Determine the [x, y] coordinate at the center of the cell enclosing the given text.  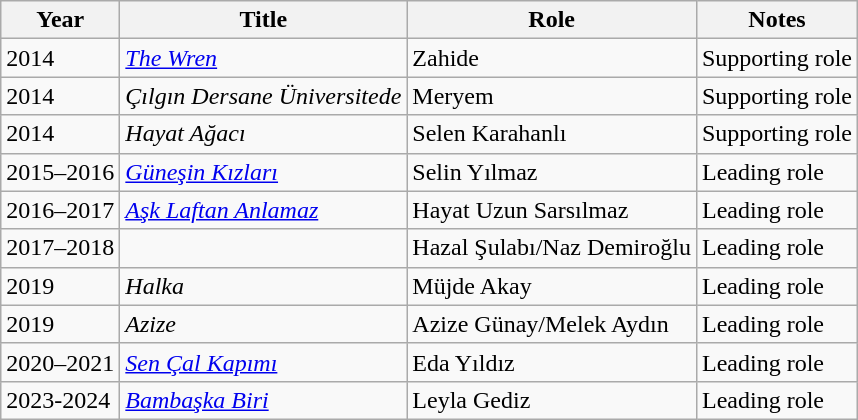
2023-2024 [60, 400]
Çılgın Dersane Üniversitede [264, 96]
Bambaşka Biri [264, 400]
Hayat Uzun Sarsılmaz [552, 210]
Meryem [552, 96]
Selen Karahanlı [552, 134]
Müjde Akay [552, 286]
Year [60, 20]
Notes [776, 20]
Title [264, 20]
The Wren [264, 58]
Eda Yıldız [552, 362]
2017–2018 [60, 248]
Hayat Ağacı [264, 134]
2020–2021 [60, 362]
Leyla Gediz [552, 400]
Halka [264, 286]
Hazal Şulabı/Naz Demiroğlu [552, 248]
2016–2017 [60, 210]
Azize [264, 324]
Sen Çal Kapımı [264, 362]
Azize Günay/Melek Aydın [552, 324]
Role [552, 20]
Selin Yılmaz [552, 172]
Aşk Laftan Anlamaz [264, 210]
2015–2016 [60, 172]
Zahide [552, 58]
Güneşin Kızları [264, 172]
